Scan for the cell matching the given text and deliver its [x, y] coordinate at center. 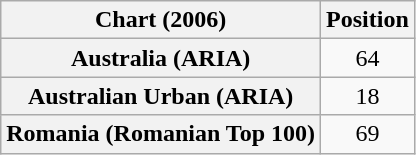
Australian Urban (ARIA) [161, 96]
18 [368, 96]
Romania (Romanian Top 100) [161, 134]
69 [368, 134]
64 [368, 58]
Chart (2006) [161, 20]
Australia (ARIA) [161, 58]
Position [368, 20]
